Provide the (X, Y) coordinate of the cell's center where the given text is located.  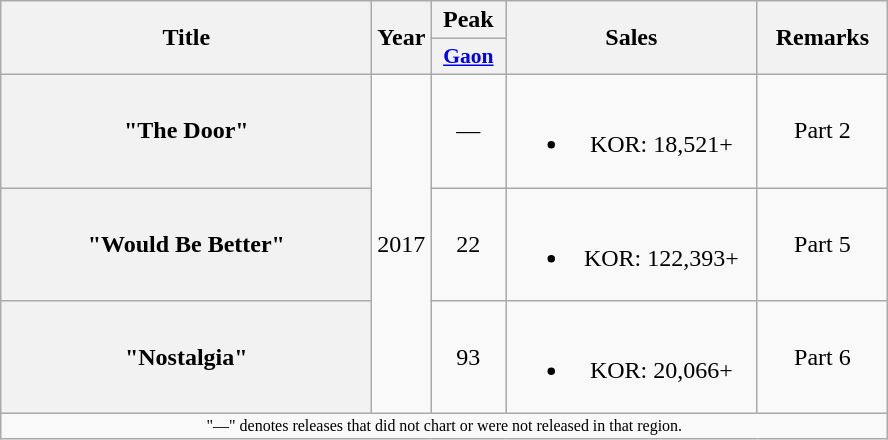
"—" denotes releases that did not chart or were not released in that region. (444, 426)
Peak (468, 20)
Part 5 (822, 244)
— (468, 130)
KOR: 122,393+ (632, 244)
Title (186, 38)
Remarks (822, 38)
93 (468, 358)
"Would Be Better" (186, 244)
22 (468, 244)
Sales (632, 38)
Year (402, 38)
KOR: 20,066+ (632, 358)
KOR: 18,521+ (632, 130)
Gaon (468, 57)
Part 6 (822, 358)
"The Door" (186, 130)
Part 2 (822, 130)
"Nostalgia" (186, 358)
2017 (402, 244)
